Capture the cell that displays the provided text and extract its [X, Y] central coordinate. 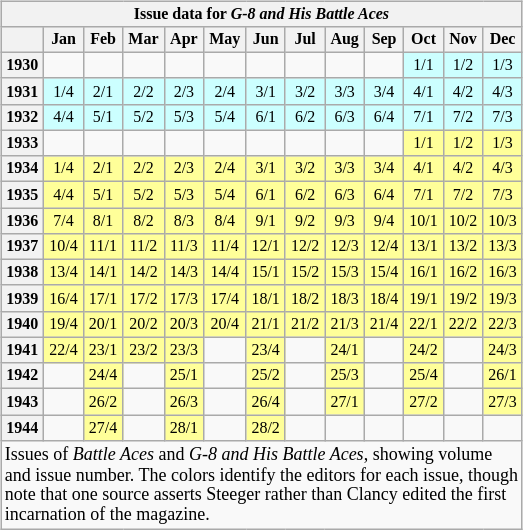
10/1 [424, 221]
19/2 [462, 298]
23/2 [144, 350]
1943 [22, 402]
15/1 [266, 272]
25/2 [266, 376]
14/2 [144, 272]
27/3 [503, 402]
1931 [22, 91]
18/3 [344, 298]
25/3 [344, 376]
11/3 [184, 247]
1930 [22, 65]
1944 [22, 428]
1935 [22, 195]
27/2 [424, 402]
14/3 [184, 272]
1936 [22, 221]
23/3 [184, 350]
16/1 [424, 272]
Issue data for G-8 and His Battle Aces [262, 14]
17/2 [144, 298]
27/1 [344, 402]
7/4 [64, 221]
23/4 [266, 350]
1937 [22, 247]
26/4 [266, 402]
10/2 [462, 221]
20/4 [225, 324]
20/3 [184, 324]
28/2 [266, 428]
19/3 [503, 298]
13/1 [424, 247]
1938 [22, 272]
9/3 [344, 221]
23/1 [102, 350]
1941 [22, 350]
1932 [22, 117]
22/2 [462, 324]
24/1 [344, 350]
11/2 [144, 247]
Jul [304, 40]
Nov [462, 40]
10/4 [64, 247]
21/2 [304, 324]
8/3 [184, 221]
18/4 [384, 298]
12/4 [384, 247]
9/1 [266, 221]
Jan [64, 40]
24/4 [102, 376]
24/2 [424, 350]
Dec [503, 40]
21/1 [266, 324]
26/2 [102, 402]
15/4 [384, 272]
18/1 [266, 298]
26/3 [184, 402]
22/1 [424, 324]
27/4 [102, 428]
1933 [22, 143]
12/1 [266, 247]
25/1 [184, 376]
26/1 [503, 376]
8/1 [102, 221]
1934 [22, 169]
12/2 [304, 247]
16/2 [462, 272]
20/1 [102, 324]
18/2 [304, 298]
21/3 [344, 324]
22/4 [64, 350]
Mar [144, 40]
Feb [102, 40]
20/2 [144, 324]
13/3 [503, 247]
14/1 [102, 272]
9/2 [304, 221]
14/4 [225, 272]
10/3 [503, 221]
19/4 [64, 324]
9/4 [384, 221]
Aug [344, 40]
28/1 [184, 428]
1942 [22, 376]
13/4 [64, 272]
16/4 [64, 298]
8/4 [225, 221]
Sep [384, 40]
11/4 [225, 247]
15/2 [304, 272]
25/4 [424, 376]
Jun [266, 40]
17/3 [184, 298]
24/3 [503, 350]
8/2 [144, 221]
1939 [22, 298]
12/3 [344, 247]
17/4 [225, 298]
17/1 [102, 298]
Oct [424, 40]
21/4 [384, 324]
May [225, 40]
19/1 [424, 298]
Apr [184, 40]
16/3 [503, 272]
22/3 [503, 324]
11/1 [102, 247]
15/3 [344, 272]
1940 [22, 324]
13/2 [462, 247]
